Locate the cell with the specified text and output its [X, Y] center coordinate. 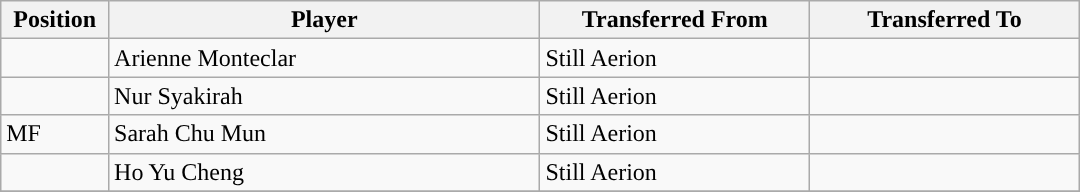
Transferred To [945, 20]
Sarah Chu Mun [324, 134]
Transferred From [675, 20]
Arienne Monteclar [324, 58]
Position [55, 20]
Player [324, 20]
Ho Yu Cheng [324, 172]
Nur Syakirah [324, 96]
MF [55, 134]
